Find where the given text appears and provide that cell's center as [x, y] coordinate. 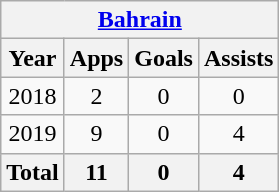
Goals [164, 58]
Assists [238, 58]
2019 [33, 134]
Total [33, 172]
9 [96, 134]
2018 [33, 96]
Bahrain [140, 20]
Apps [96, 58]
Year [33, 58]
2 [96, 96]
11 [96, 172]
